Identify which cell holds the provided text, then report its (X, Y) central coordinate. 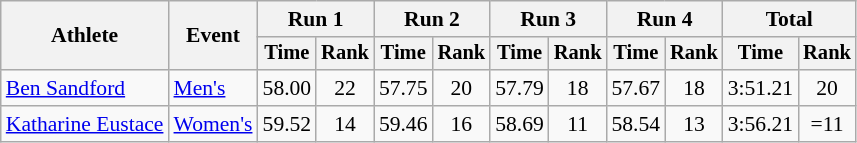
Katharine Eustace (85, 124)
Ben Sandford (85, 88)
Run 1 (316, 19)
57.67 (636, 88)
57.79 (520, 88)
=11 (827, 124)
Men's (212, 88)
22 (345, 88)
3:51.21 (760, 88)
13 (694, 124)
3:56.21 (760, 124)
14 (345, 124)
Run 3 (548, 19)
Run 2 (432, 19)
57.75 (404, 88)
Run 4 (664, 19)
58.54 (636, 124)
58.00 (288, 88)
59.46 (404, 124)
Event (212, 36)
Athlete (85, 36)
16 (462, 124)
58.69 (520, 124)
11 (578, 124)
Total (790, 19)
Women's (212, 124)
59.52 (288, 124)
